From the cell containing the given text, extract its center point as (X, Y) coordinate. 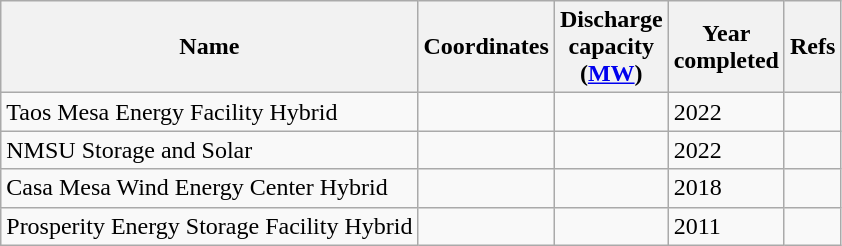
Dischargecapacity(MW) (611, 47)
Name (210, 47)
Prosperity Energy Storage Facility Hybrid (210, 226)
Refs (812, 47)
Casa Mesa Wind Energy Center Hybrid (210, 188)
Coordinates (486, 47)
2018 (726, 188)
2011 (726, 226)
NMSU Storage and Solar (210, 150)
Taos Mesa Energy Facility Hybrid (210, 112)
Yearcompleted (726, 47)
